Return the [X, Y] coordinate for the center point of the cell that contains the specified text.  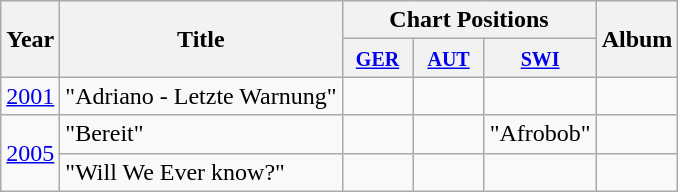
AUT [448, 58]
"Bereit" [201, 134]
2005 [30, 153]
Title [201, 39]
"Adriano - Letzte Warnung" [201, 96]
SWI [540, 58]
2001 [30, 96]
Year [30, 39]
Album [637, 39]
"Will We Ever know?" [201, 172]
"Afrobob" [540, 134]
GER [378, 58]
Chart Positions [469, 20]
